Scan for the cell matching the given text and deliver its (x, y) coordinate at center. 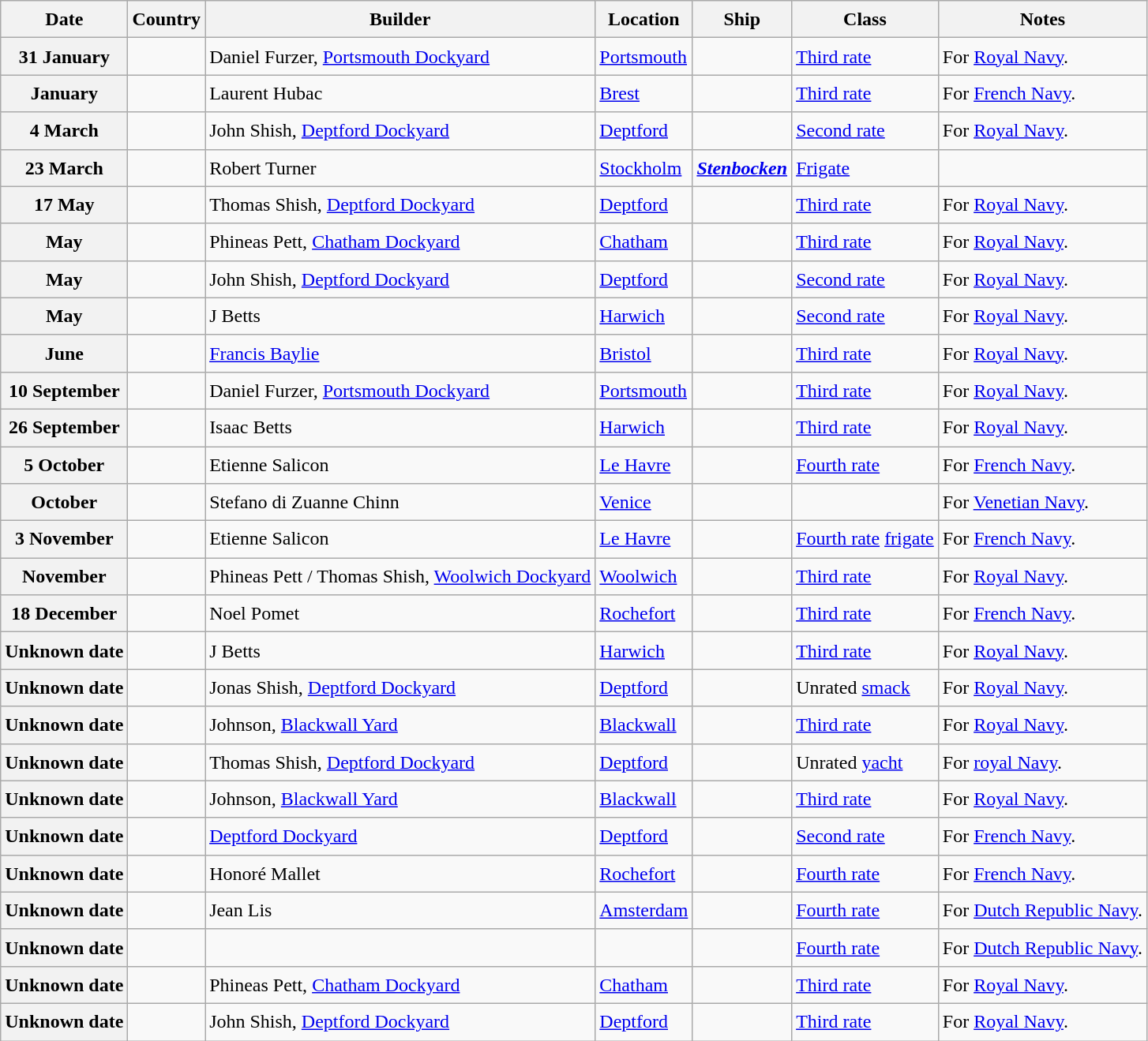
Frigate (865, 167)
Builder (400, 19)
3 November (65, 540)
Stenbocken (742, 167)
Stefano di Zuanne Chinn (400, 502)
Location (644, 19)
5 October (65, 466)
26 September (65, 428)
Woolwich (644, 576)
Bristol (644, 354)
23 March (65, 167)
Brest (644, 93)
November (65, 576)
Robert Turner (400, 167)
Venice (644, 502)
Honoré Mallet (400, 873)
17 May (65, 205)
Unrated yacht (865, 762)
For royal Navy. (1042, 762)
Stockholm (644, 167)
Unrated smack (865, 688)
Country (167, 19)
Class (865, 19)
Isaac Betts (400, 428)
June (65, 354)
Phineas Pett / Thomas Shish, Woolwich Dockyard (400, 576)
Deptford Dockyard (400, 837)
Ship (742, 19)
Francis Baylie (400, 354)
For Venetian Navy. (1042, 502)
Jonas Shish, Deptford Dockyard (400, 688)
Amsterdam (644, 911)
18 December (65, 614)
Fourth rate frigate (865, 540)
4 March (65, 131)
October (65, 502)
Jean Lis (400, 911)
January (65, 93)
10 September (65, 390)
Noel Pomet (400, 614)
Laurent Hubac (400, 93)
Notes (1042, 19)
31 January (65, 57)
Date (65, 19)
